From the cell containing the given text, extract its center point as [x, y] coordinate. 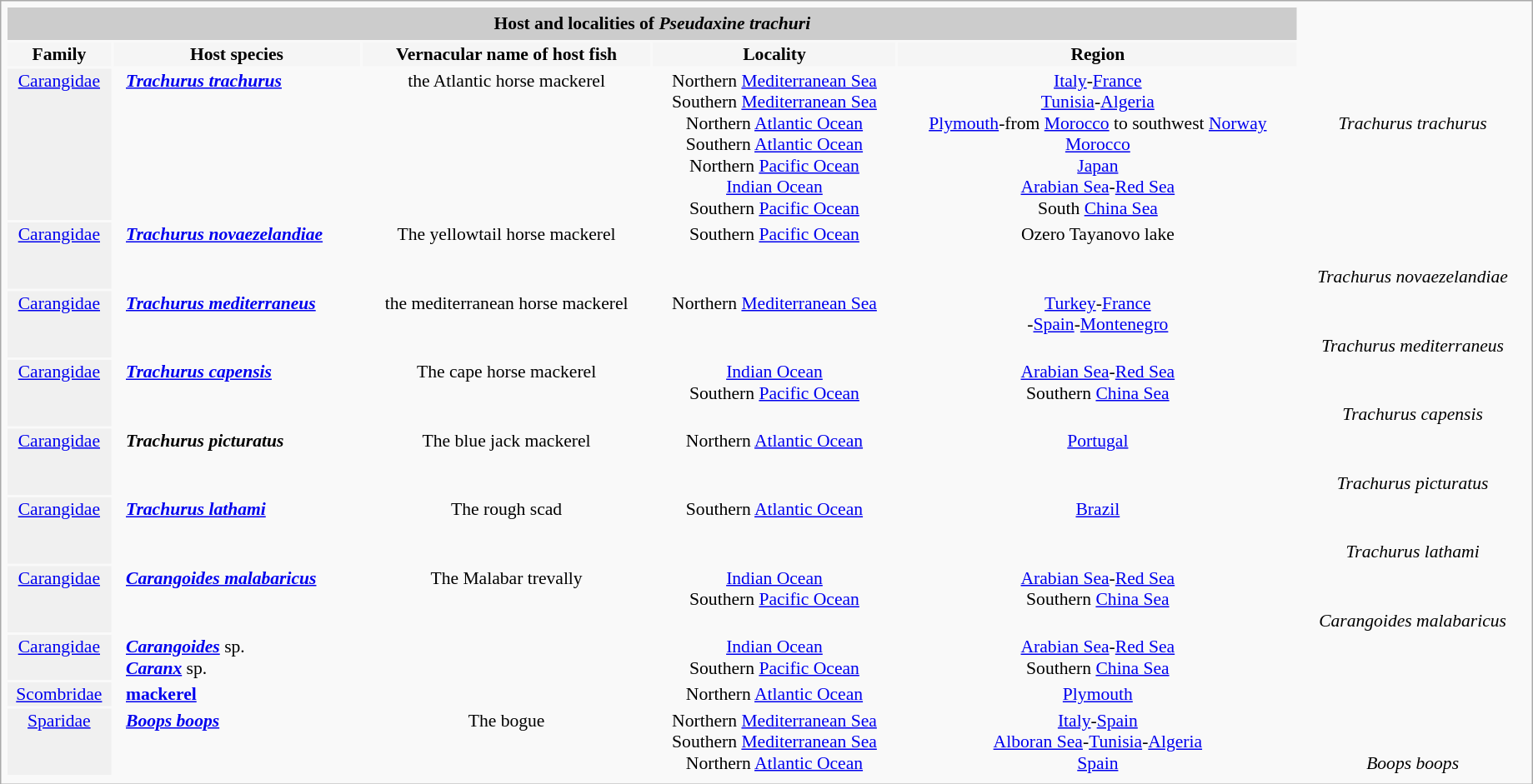
Northern Mediterranean Sea [774, 324]
Host species [237, 54]
Italy-SpainAlboran Sea-Tunisia-AlgeriaSpain [1098, 742]
The Malabar trevally [507, 599]
Plymouth [1098, 694]
Sparidae [59, 742]
The blue jack mackerel [507, 462]
Vernacular name of host fish [507, 54]
the mediterranean horse mackerel [507, 324]
Brazil [1098, 531]
Turkey-France-Spain-Montenegro [1098, 324]
Ozero Tayanovo lake [1098, 256]
Locality [774, 54]
The cape horse mackerel [507, 393]
the Atlantic horse mackerel [507, 144]
Scombridae [59, 694]
The yellowtail horse mackerel [507, 256]
Region [1098, 54]
The bogue [507, 742]
The rough scad [507, 531]
Portugal [1098, 462]
mackerel [237, 694]
Carangoides sp.Caranx sp. [237, 657]
Family [59, 54]
Southern Atlantic Ocean [774, 531]
Northern Mediterranean SeaSouthern Mediterranean SeaNorthern Atlantic Ocean [774, 742]
Southern Pacific Ocean [774, 256]
Italy-FranceTunisia-AlgeriaPlymouth-from Morocco to southwest Norway MoroccoJapan Arabian Sea-Red SeaSouth China Sea [1098, 144]
Host and localities of Pseudaxine trachuri [652, 23]
